Detect which cell encompasses the target text, then output its (x, y) center coordinate. 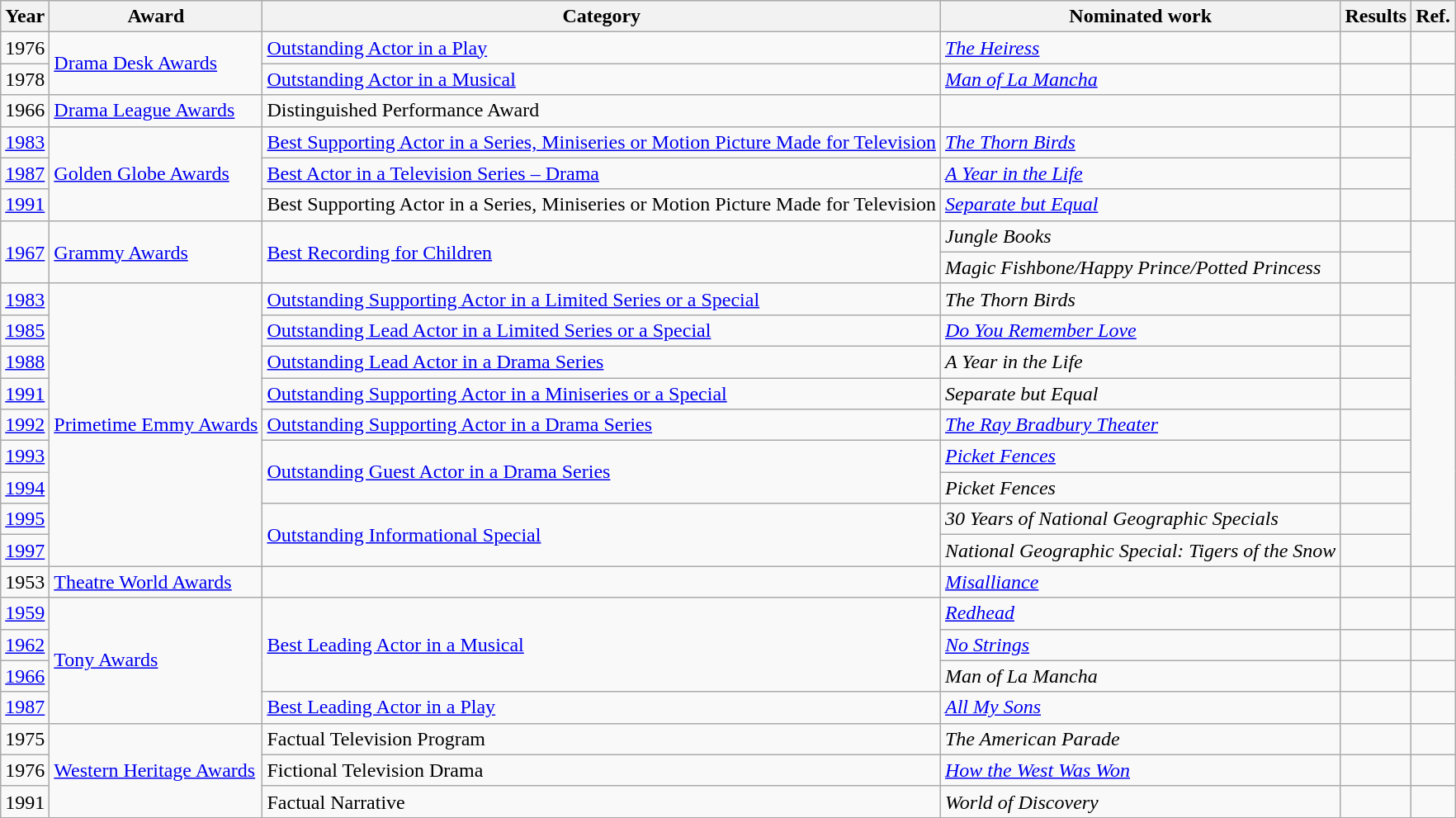
Outstanding Supporting Actor in a Limited Series or a Special (602, 299)
1988 (25, 362)
1967 (25, 252)
1995 (25, 519)
Outstanding Actor in a Musical (602, 79)
1985 (25, 330)
Western Heritage Awards (156, 770)
1978 (25, 79)
Fictional Television Drama (602, 770)
Primetime Emmy Awards (156, 424)
Factual Television Program (602, 739)
Award (156, 17)
Distinguished Performance Award (602, 111)
1953 (25, 582)
Ref. (1433, 17)
Best Leading Actor in a Musical (602, 645)
Best Recording for Children (602, 252)
Magic Fishbone/Happy Prince/Potted Princess (1140, 267)
1959 (25, 613)
1975 (25, 739)
Outstanding Actor in a Play (602, 48)
30 Years of National Geographic Specials (1140, 519)
The Ray Bradbury Theater (1140, 425)
Category (602, 17)
1997 (25, 551)
1992 (25, 425)
Golden Globe Awards (156, 173)
Outstanding Supporting Actor in a Drama Series (602, 425)
Outstanding Lead Actor in a Drama Series (602, 362)
Tony Awards (156, 660)
All My Sons (1140, 707)
World of Discovery (1140, 801)
Outstanding Supporting Actor in a Miniseries or a Special (602, 394)
Best Actor in a Television Series – Drama (602, 173)
Grammy Awards (156, 252)
National Geographic Special: Tigers of the Snow (1140, 551)
Jungle Books (1140, 236)
Year (25, 17)
Do You Remember Love (1140, 330)
Drama League Awards (156, 111)
Redhead (1140, 613)
The Heiress (1140, 48)
1993 (25, 456)
1994 (25, 488)
1962 (25, 645)
Best Leading Actor in a Play (602, 707)
Theatre World Awards (156, 582)
Results (1376, 17)
Nominated work (1140, 17)
Misalliance (1140, 582)
Drama Desk Awards (156, 64)
Outstanding Lead Actor in a Limited Series or a Special (602, 330)
The American Parade (1140, 739)
Outstanding Guest Actor in a Drama Series (602, 472)
How the West Was Won (1140, 770)
Factual Narrative (602, 801)
No Strings (1140, 645)
Outstanding Informational Special (602, 535)
